Pinpoint the cell where the given text exists, returning its [x, y] midpoint coordinate. 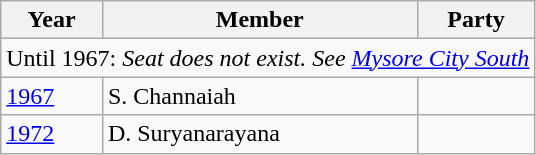
Year [52, 20]
D. Suryanarayana [260, 134]
S. Channaiah [260, 96]
1967 [52, 96]
Party [476, 20]
Member [260, 20]
Until 1967: Seat does not exist. See Mysore City South [268, 58]
1972 [52, 134]
